Capture the cell that displays the provided text and extract its (X, Y) central coordinate. 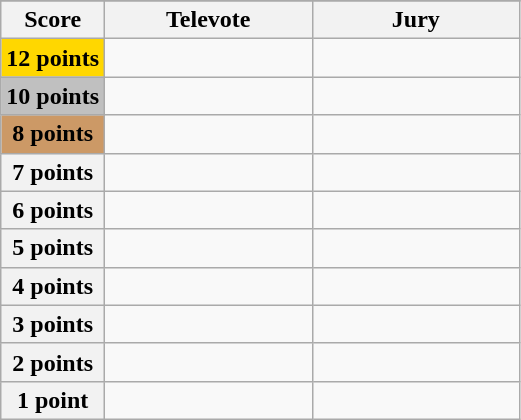
5 points (53, 248)
3 points (53, 324)
7 points (53, 172)
8 points (53, 134)
6 points (53, 210)
2 points (53, 362)
12 points (53, 58)
Score (53, 20)
10 points (53, 96)
4 points (53, 286)
1 point (53, 400)
Televote (209, 20)
Jury (416, 20)
